Find where the given text appears and provide that cell's center as [X, Y] coordinate. 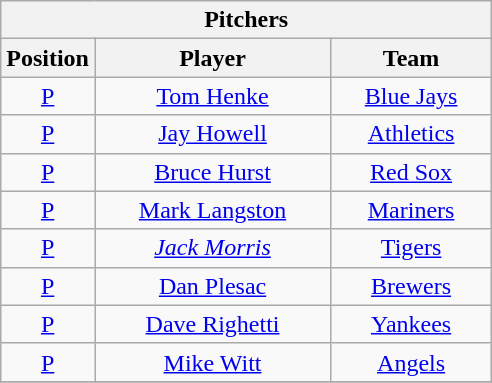
Jack Morris [212, 248]
Tigers [412, 248]
Yankees [412, 324]
Red Sox [412, 172]
Player [212, 58]
Pitchers [246, 20]
Mark Langston [212, 210]
Dave Righetti [212, 324]
Team [412, 58]
Position [48, 58]
Angels [412, 362]
Brewers [412, 286]
Mariners [412, 210]
Athletics [412, 134]
Bruce Hurst [212, 172]
Blue Jays [412, 96]
Mike Witt [212, 362]
Jay Howell [212, 134]
Dan Plesac [212, 286]
Tom Henke [212, 96]
